Find where the given text appears and provide that cell's center as [x, y] coordinate. 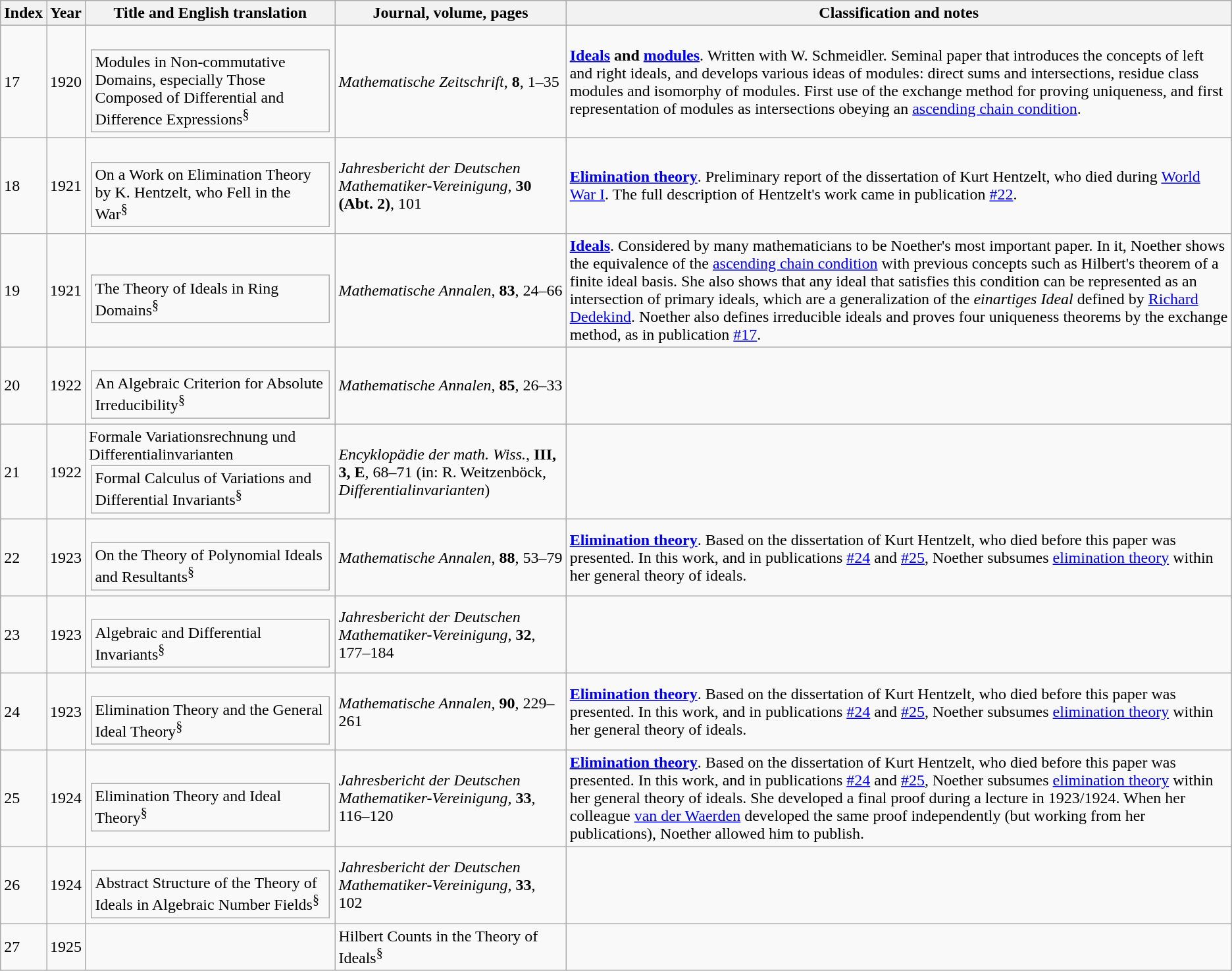
23 [24, 635]
17 [24, 82]
Year [66, 13]
25 [24, 799]
Hilbert Counts in the Theory of Ideals§ [450, 947]
18 [24, 186]
27 [24, 947]
Mathematische Annalen, 90, 229–261 [450, 712]
Encyklopädie der math. Wiss., III, 3, E, 68–71 (in: R. Weitzenböck, Differentialinvarianten) [450, 471]
1925 [66, 947]
Jahresbericht der Deutschen Mathematiker-Vereinigung, 33, 116–120 [450, 799]
22 [24, 557]
Title and English translation [211, 13]
Jahresbericht der Deutschen Mathematiker-Vereinigung, 30 (Abt. 2), 101 [450, 186]
26 [24, 885]
20 [24, 386]
Mathematische Annalen, 88, 53–79 [450, 557]
Mathematische Zeitschrift, 8, 1–35 [450, 82]
Journal, volume, pages [450, 13]
1920 [66, 82]
Classification and notes [899, 13]
Index [24, 13]
Formale Variationsrechnung und Differentialinvarianten Formal Calculus of Variations and Differential Invariants§ [211, 471]
Mathematische Annalen, 83, 24–66 [450, 290]
24 [24, 712]
Mathematische Annalen, 85, 26–33 [450, 386]
Formal Calculus of Variations and Differential Invariants§ [210, 490]
19 [24, 290]
21 [24, 471]
Jahresbericht der Deutschen Mathematiker-Vereinigung, 33, 102 [450, 885]
Jahresbericht der Deutschen Mathematiker-Vereinigung, 32, 177–184 [450, 635]
